From the cell containing the given text, extract its center point as (x, y) coordinate. 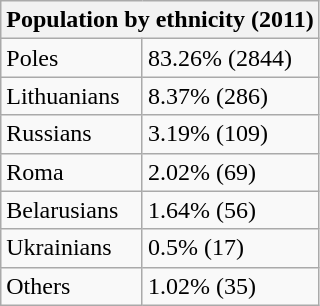
Russians (72, 134)
Poles (72, 58)
0.5% (17) (230, 248)
8.37% (286) (230, 96)
Roma (72, 172)
Others (72, 286)
3.19% (109) (230, 134)
1.02% (35) (230, 286)
2.02% (69) (230, 172)
Population by ethnicity (2011) (160, 20)
Lithuanians (72, 96)
1.64% (56) (230, 210)
Belarusians (72, 210)
83.26% (2844) (230, 58)
Ukrainians (72, 248)
